Locate the cell with the specified text and output its (X, Y) center coordinate. 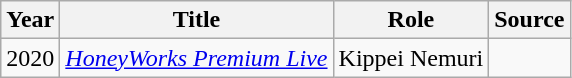
2020 (30, 58)
Year (30, 20)
Role (411, 20)
Source (530, 20)
Title (196, 20)
HoneyWorks Premium Live (196, 58)
Kippei Nemuri (411, 58)
